Return (x, y) of the center of cell containing provided text 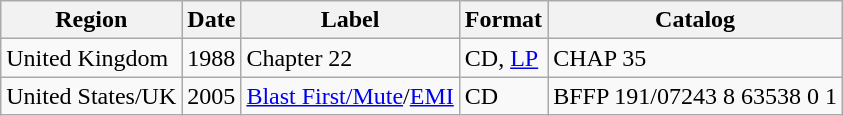
Chapter 22 (350, 58)
BFFP 191/07243 8 63538 0 1 (696, 96)
Date (212, 20)
Label (350, 20)
Format (503, 20)
CHAP 35 (696, 58)
United Kingdom (92, 58)
1988 (212, 58)
Catalog (696, 20)
Region (92, 20)
2005 (212, 96)
Blast First/Mute/EMI (350, 96)
CD, LP (503, 58)
CD (503, 96)
United States/UK (92, 96)
